Return the [x, y] coordinate for the center point of the cell that contains the specified text.  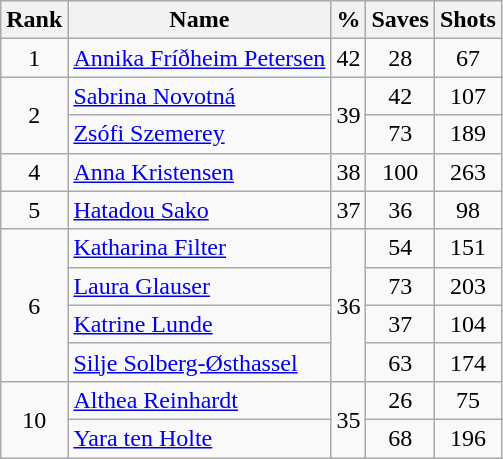
54 [400, 248]
203 [468, 286]
4 [34, 172]
67 [468, 58]
63 [400, 362]
263 [468, 172]
Althea Reinhardt [200, 400]
Hatadou Sako [200, 210]
Silje Solberg-Østhassel [200, 362]
28 [400, 58]
68 [400, 438]
Shots [468, 20]
6 [34, 305]
2 [34, 115]
98 [468, 210]
75 [468, 400]
Yara ten Holte [200, 438]
Name [200, 20]
Zsófi Szemerey [200, 134]
Anna Kristensen [200, 172]
% [348, 20]
Sabrina Novotná [200, 96]
Katrine Lunde [200, 324]
107 [468, 96]
104 [468, 324]
1 [34, 58]
196 [468, 438]
35 [348, 419]
Saves [400, 20]
Katharina Filter [200, 248]
5 [34, 210]
38 [348, 172]
39 [348, 115]
151 [468, 248]
26 [400, 400]
174 [468, 362]
189 [468, 134]
Annika Fríðheim Petersen [200, 58]
100 [400, 172]
Laura Glauser [200, 286]
10 [34, 419]
Rank [34, 20]
